Extract the [X, Y] coordinate from the center of the cell holding the provided text.  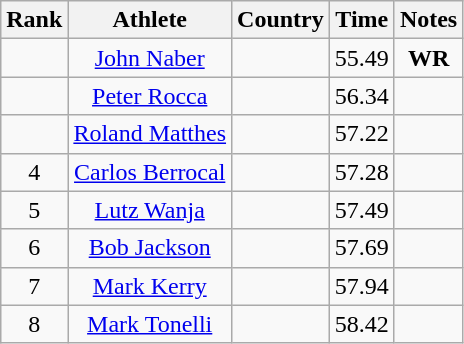
Notes [428, 20]
Lutz Wanja [150, 210]
Roland Matthes [150, 134]
Bob Jackson [150, 248]
Country [281, 20]
John Naber [150, 58]
56.34 [362, 96]
58.42 [362, 324]
57.49 [362, 210]
Mark Tonelli [150, 324]
7 [34, 286]
6 [34, 248]
57.69 [362, 248]
57.28 [362, 172]
Carlos Berrocal [150, 172]
4 [34, 172]
57.94 [362, 286]
Athlete [150, 20]
5 [34, 210]
55.49 [362, 58]
Mark Kerry [150, 286]
Rank [34, 20]
WR [428, 58]
Time [362, 20]
57.22 [362, 134]
Peter Rocca [150, 96]
8 [34, 324]
